Pinpoint the cell where the given text exists, returning its [X, Y] midpoint coordinate. 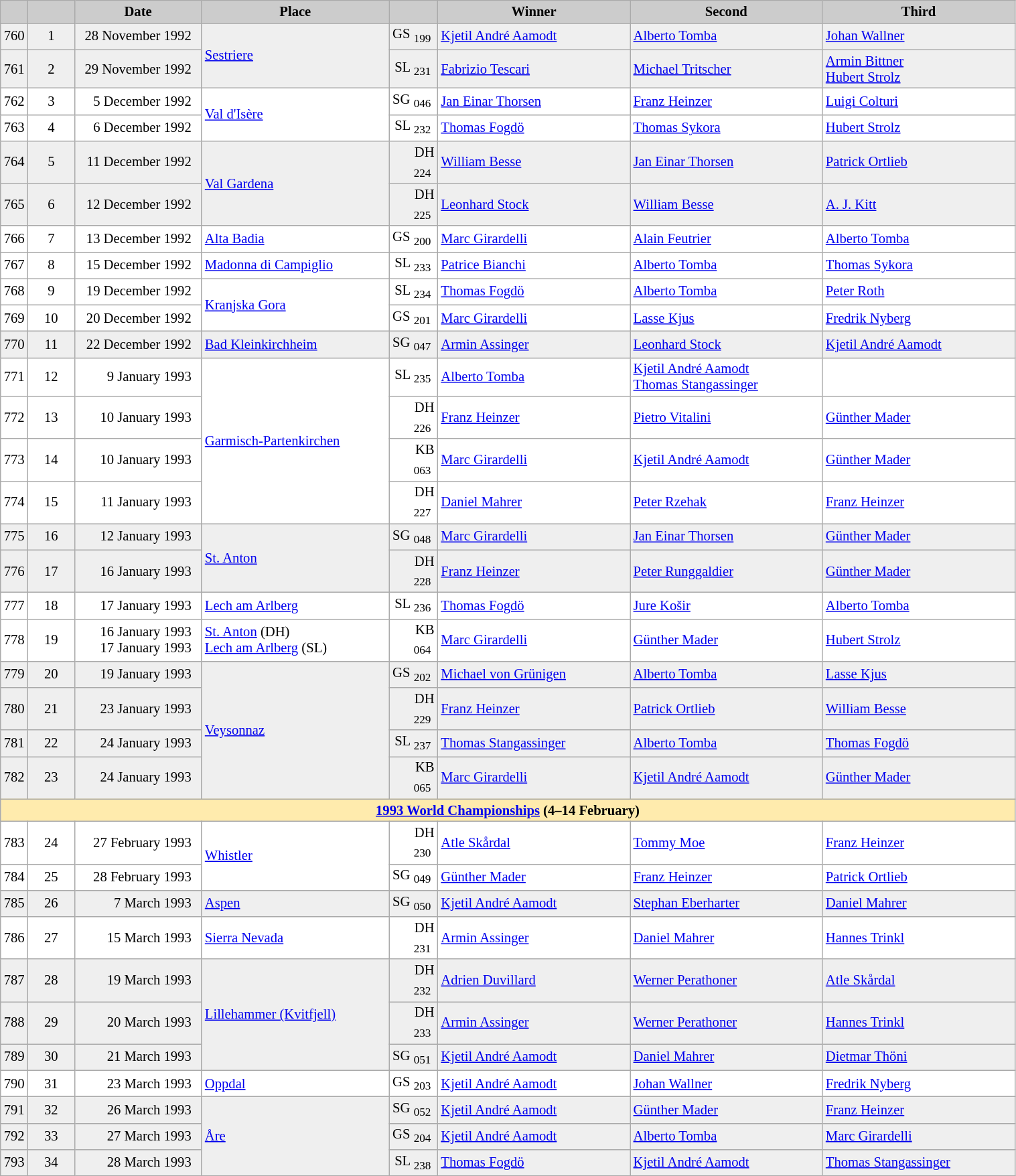
Third [919, 11]
32 [51, 1109]
787 [15, 980]
Alain Feutrier [726, 238]
16 January 1993 17 January 1993 [138, 640]
Åre [295, 1136]
Michael von Grünigen [533, 674]
12 January 1993 [138, 537]
SL 237 [414, 743]
767 [15, 265]
5 [51, 162]
781 [15, 743]
24 [51, 842]
23 March 1993 [138, 1084]
Date [138, 11]
DH 225 [414, 205]
A. J. Kitt [919, 205]
KB 064 [414, 640]
6 [51, 205]
4 [51, 127]
DH 230 [414, 842]
St. Anton (DH) Lech am Arlberg (SL) [295, 640]
KB 063 [414, 459]
GS 204 [414, 1136]
28 March 1993 [138, 1163]
11 January 1993 [138, 502]
22 [51, 743]
19 January 1993 [138, 674]
SL 234 [414, 292]
15 December 1992 [138, 265]
Lillehammer (Kvitfjell) [295, 1015]
GS 203 [414, 1084]
29 November 1992 [138, 69]
28 November 1992 [138, 36]
Whistler [295, 856]
782 [15, 777]
768 [15, 292]
16 January 1993 [138, 571]
Peter Runggaldier [726, 571]
SG 052 [414, 1109]
774 [15, 502]
SL 232 [414, 127]
Dietmar Thöni [919, 1057]
St. Anton [295, 559]
27 [51, 938]
779 [15, 674]
21 March 1993 [138, 1057]
KB 065 [414, 777]
773 [15, 459]
31 [51, 1084]
27 March 1993 [138, 1136]
784 [15, 877]
Second [726, 11]
Stephan Eberharter [726, 903]
30 [51, 1057]
Jure Košir [726, 605]
GS 202 [414, 674]
Oppdal [295, 1084]
DH 232 [414, 980]
20 December 1992 [138, 317]
23 January 1993 [138, 709]
26 March 1993 [138, 1109]
777 [15, 605]
3 [51, 100]
783 [15, 842]
26 [51, 903]
Madonna di Campiglio [295, 265]
20 [51, 674]
Veysonnaz [295, 730]
20 March 1993 [138, 1022]
Kjetil André Aamodt Thomas Stangassinger [726, 377]
Val Gardena [295, 183]
SL 236 [414, 605]
28 [51, 980]
Peter Rzehak [726, 502]
1 [51, 36]
34 [51, 1163]
DH 233 [414, 1022]
DH 226 [414, 418]
33 [51, 1136]
770 [15, 344]
14 [51, 459]
Winner [533, 11]
5 December 1992 [138, 100]
Peter Roth [919, 292]
Val d'Isère [295, 114]
761 [15, 69]
Sestriere [295, 55]
9 January 1993 [138, 377]
Patrice Bianchi [533, 265]
772 [15, 418]
SG 049 [414, 877]
Fabrizio Tescari [533, 69]
15 [51, 502]
788 [15, 1022]
766 [15, 238]
19 [51, 640]
SG 051 [414, 1057]
775 [15, 537]
18 [51, 605]
SG 050 [414, 903]
764 [15, 162]
785 [15, 903]
DH 227 [414, 502]
SL 235 [414, 377]
19 March 1993 [138, 980]
11 [51, 344]
SL 233 [414, 265]
11 December 1992 [138, 162]
GS 201 [414, 317]
762 [15, 100]
789 [15, 1057]
22 December 1992 [138, 344]
8 [51, 265]
SL 231 [414, 69]
776 [15, 571]
13 [51, 418]
DH 228 [414, 571]
2 [51, 69]
GS 199 [414, 36]
16 [51, 537]
SG 047 [414, 344]
Armin Bittner Hubert Strolz [919, 69]
793 [15, 1163]
Tommy Moe [726, 842]
12 [51, 377]
780 [15, 709]
Alta Badia [295, 238]
SG 048 [414, 537]
769 [15, 317]
25 [51, 877]
29 [51, 1022]
7 [51, 238]
760 [15, 36]
Aspen [295, 903]
15 March 1993 [138, 938]
SG 046 [414, 100]
Sierra Nevada [295, 938]
Michael Tritscher [726, 69]
763 [15, 127]
778 [15, 640]
DH 231 [414, 938]
13 December 1992 [138, 238]
6 December 1992 [138, 127]
SL 238 [414, 1163]
771 [15, 377]
17 January 1993 [138, 605]
786 [15, 938]
DH 224 [414, 162]
765 [15, 205]
21 [51, 709]
791 [15, 1109]
Adrien Duvillard [533, 980]
792 [15, 1136]
12 December 1992 [138, 205]
10 [51, 317]
Garmisch-Partenkirchen [295, 441]
Luigi Colturi [919, 100]
Place [295, 11]
Kranjska Gora [295, 305]
Pietro Vitalini [726, 418]
790 [15, 1084]
9 [51, 292]
23 [51, 777]
DH 229 [414, 709]
7 March 1993 [138, 903]
27 February 1993 [138, 842]
19 December 1992 [138, 292]
28 February 1993 [138, 877]
GS 200 [414, 238]
Bad Kleinkirchheim [295, 344]
17 [51, 571]
Lech am Arlberg [295, 605]
1993 World Championships (4–14 February) [508, 810]
